For the text-containing cell, return its midpoint in [x, y] coordinate format. 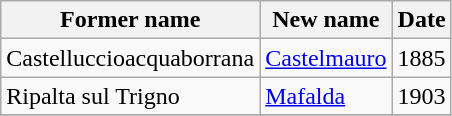
1885 [422, 58]
Mafalda [326, 96]
New name [326, 20]
Date [422, 20]
Castelluccioacquaborrana [130, 58]
Castelmauro [326, 58]
1903 [422, 96]
Ripalta sul Trigno [130, 96]
Former name [130, 20]
